Extract the (X, Y) coordinate from the center of the cell holding the provided text.  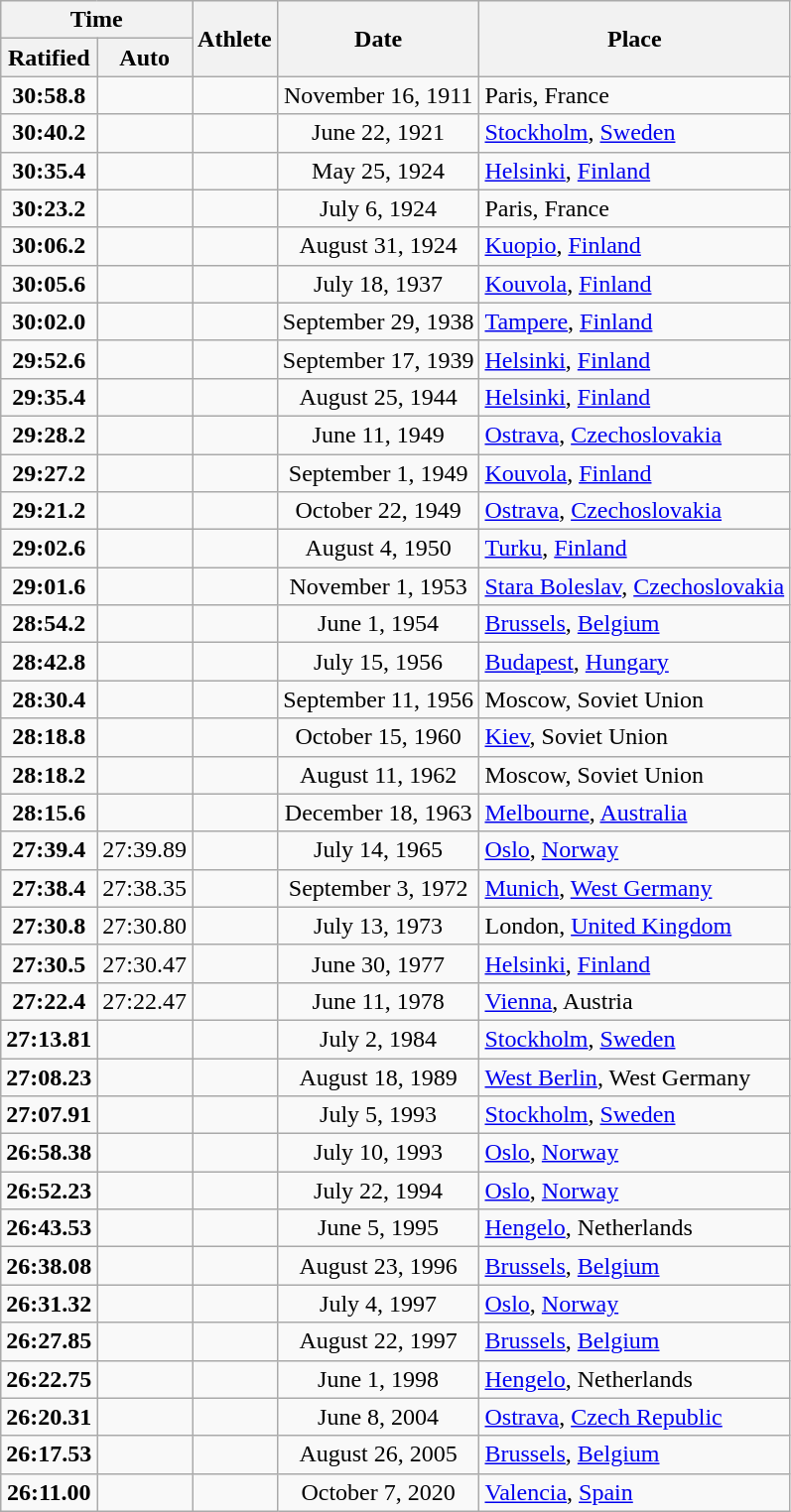
August 25, 1944 (378, 397)
27:38.4 (50, 888)
July 5, 1993 (378, 1115)
30:23.2 (50, 208)
27:08.23 (50, 1076)
September 11, 1956 (378, 699)
26:22.75 (50, 1379)
Turku, Finland (635, 549)
26:58.38 (50, 1153)
West Berlin, West Germany (635, 1076)
26:52.23 (50, 1191)
Athlete (235, 39)
27:30.8 (50, 926)
29:01.6 (50, 586)
Ratified (50, 58)
Place (635, 39)
30:35.4 (50, 171)
July 4, 1997 (378, 1304)
27:39.4 (50, 850)
28:18.8 (50, 737)
May 25, 1924 (378, 171)
Kuopio, Finland (635, 246)
November 16, 1911 (378, 95)
27:30.5 (50, 963)
August 18, 1989 (378, 1076)
26:31.32 (50, 1304)
29:02.6 (50, 549)
July 10, 1993 (378, 1153)
Time (97, 20)
September 17, 1939 (378, 359)
30:40.2 (50, 133)
30:02.0 (50, 321)
August 31, 1924 (378, 246)
September 29, 1938 (378, 321)
Ostrava, Czech Republic (635, 1417)
June 11, 1978 (378, 1001)
August 22, 1997 (378, 1341)
July 15, 1956 (378, 662)
29:21.2 (50, 511)
August 4, 1950 (378, 549)
Tampere, Finland (635, 321)
29:35.4 (50, 397)
June 8, 2004 (378, 1417)
December 18, 1963 (378, 813)
Budapest, Hungary (635, 662)
28:54.2 (50, 624)
September 1, 1949 (378, 473)
July 13, 1973 (378, 926)
July 22, 1994 (378, 1191)
June 1, 1954 (378, 624)
August 26, 2005 (378, 1454)
26:20.31 (50, 1417)
September 3, 1972 (378, 888)
November 1, 1953 (378, 586)
July 6, 1924 (378, 208)
27:38.35 (145, 888)
27:39.89 (145, 850)
Stara Boleslav, Czechoslovakia (635, 586)
October 7, 2020 (378, 1492)
29:28.2 (50, 435)
27:22.4 (50, 1001)
26:43.53 (50, 1228)
Date (378, 39)
30:58.8 (50, 95)
27:30.80 (145, 926)
London, United Kingdom (635, 926)
29:52.6 (50, 359)
26:17.53 (50, 1454)
August 23, 1996 (378, 1266)
July 14, 1965 (378, 850)
June 11, 1949 (378, 435)
28:18.2 (50, 775)
October 15, 1960 (378, 737)
29:27.2 (50, 473)
28:42.8 (50, 662)
27:13.81 (50, 1039)
30:05.6 (50, 284)
26:27.85 (50, 1341)
October 22, 1949 (378, 511)
Munich, West Germany (635, 888)
July 2, 1984 (378, 1039)
June 5, 1995 (378, 1228)
26:11.00 (50, 1492)
26:38.08 (50, 1266)
27:22.47 (145, 1001)
June 1, 1998 (378, 1379)
28:30.4 (50, 699)
Kiev, Soviet Union (635, 737)
Valencia, Spain (635, 1492)
27:07.91 (50, 1115)
June 22, 1921 (378, 133)
27:30.47 (145, 963)
Vienna, Austria (635, 1001)
28:15.6 (50, 813)
30:06.2 (50, 246)
August 11, 1962 (378, 775)
Melbourne, Australia (635, 813)
June 30, 1977 (378, 963)
Auto (145, 58)
July 18, 1937 (378, 284)
